Output the (x, y) coordinate of the center of the cell containing the given text.  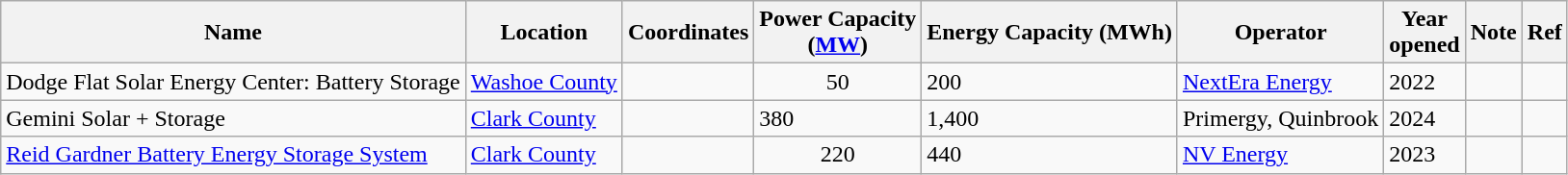
Washoe County (543, 82)
Dodge Flat Solar Energy Center: Battery Storage (233, 82)
Power Capacity(MW) (838, 33)
2024 (1424, 118)
Coordinates (688, 33)
440 (1050, 155)
200 (1050, 82)
2023 (1424, 155)
Location (543, 33)
2022 (1424, 82)
Gemini Solar + Storage (233, 118)
Note (1493, 33)
380 (838, 118)
Primergy, Quinbrook (1280, 118)
Operator (1280, 33)
Ref (1545, 33)
Yearopened (1424, 33)
1,400 (1050, 118)
Name (233, 33)
Energy Capacity (MWh) (1050, 33)
220 (838, 155)
Reid Gardner Battery Energy Storage System (233, 155)
NV Energy (1280, 155)
50 (838, 82)
NextEra Energy (1280, 82)
